From the cell containing the given text, extract its center point as (X, Y) coordinate. 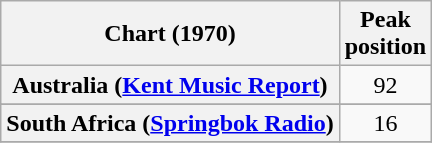
16 (385, 123)
Peakposition (385, 34)
92 (385, 85)
Australia (Kent Music Report) (170, 85)
Chart (1970) (170, 34)
South Africa (Springbok Radio) (170, 123)
